Output the (X, Y) coordinate of the center of the cell containing the given text.  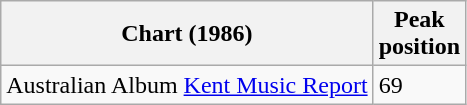
69 (419, 85)
Australian Album Kent Music Report (187, 85)
Peakposition (419, 34)
Chart (1986) (187, 34)
